Output the (X, Y) coordinate of the center of the cell containing the given text.  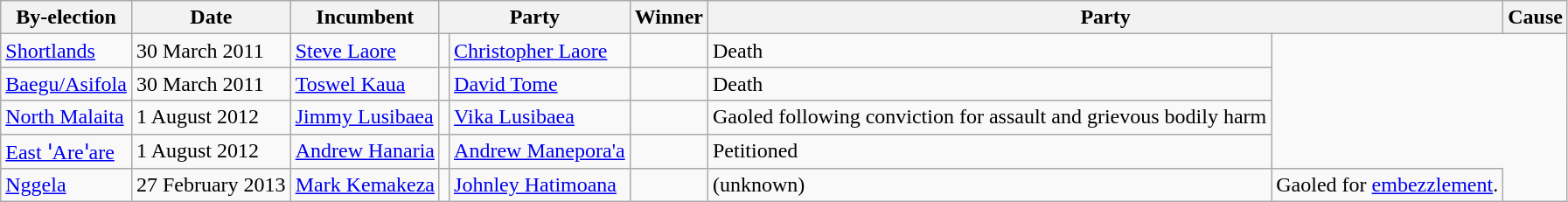
Gaoled for embezzlement. (1387, 185)
Incumbent (365, 17)
David Tome (540, 84)
Nggela (66, 185)
Mark Kemakeza (365, 185)
Baegu/Asifola (66, 84)
Andrew Manepora'a (540, 151)
Johnley Hatimoana (540, 185)
Date (211, 17)
(unknown) (989, 185)
East ꞌAreꞌare (66, 151)
Petitioned (989, 151)
Shortlands (66, 51)
Winner (668, 17)
Gaoled following conviction for assault and grievous bodily harm (989, 117)
Cause (1536, 17)
Vika Lusibaea (540, 117)
Christopher Laore (540, 51)
Steve Laore (365, 51)
By-election (66, 17)
Toswel Kaua (365, 84)
Jimmy Lusibaea (365, 117)
North Malaita (66, 117)
Andrew Hanaria (365, 151)
27 February 2013 (211, 185)
